Determine the (x, y) coordinate at the center of the cell enclosing the given text.  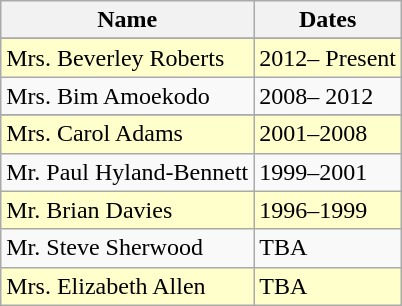
Mr. Brian Davies (128, 210)
Mrs. Elizabeth Allen (128, 286)
Mrs. Carol Adams (128, 134)
2001–2008 (328, 134)
Mrs. Beverley Roberts (128, 58)
Mrs. Bim Amoekodo (128, 96)
Name (128, 20)
Dates (328, 20)
2008– 2012 (328, 96)
1999–2001 (328, 172)
Mr. Paul Hyland-Bennett (128, 172)
2012– Present (328, 58)
Mr. Steve Sherwood (128, 248)
1996–1999 (328, 210)
